Identify which cell holds the provided text, then report its (x, y) central coordinate. 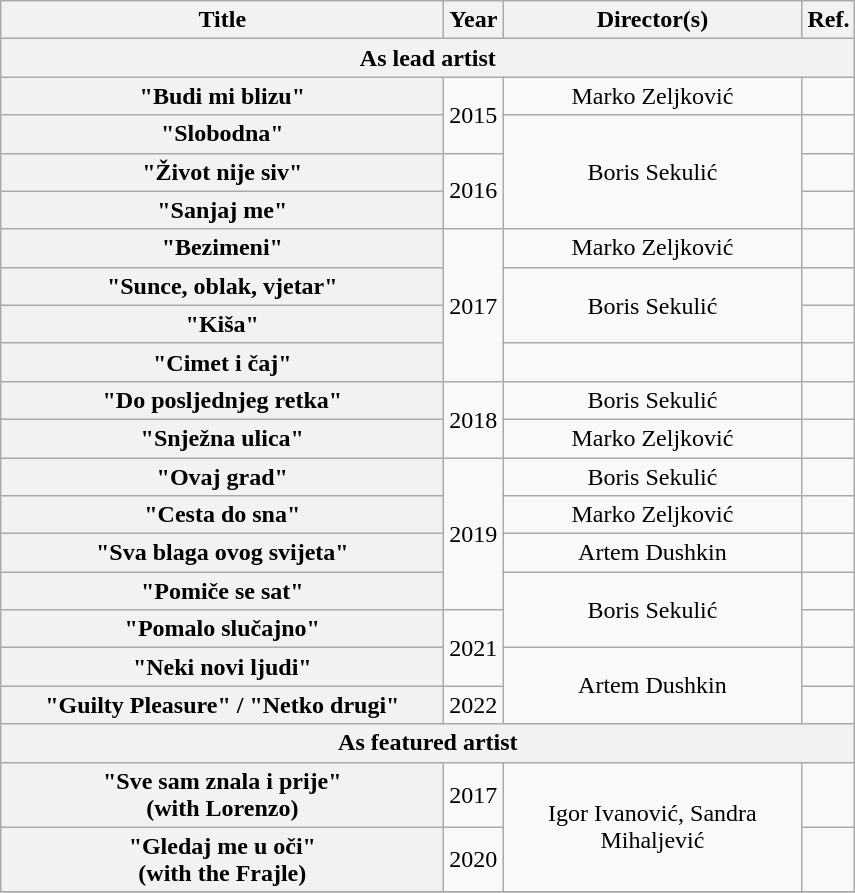
"Guilty Pleasure" / "Netko drugi" (222, 705)
As lead artist (428, 58)
Director(s) (652, 20)
"Gledaj me u oči"(with the Frajle) (222, 860)
2015 (474, 115)
Year (474, 20)
"Kiša" (222, 324)
2019 (474, 534)
"Pomalo slučajno" (222, 629)
"Sunce, oblak, vjetar" (222, 286)
"Sanjaj me" (222, 210)
2022 (474, 705)
"Do posljednjeg retka" (222, 400)
2020 (474, 860)
"Pomiče se sat" (222, 591)
"Sve sam znala i prije"(with Lorenzo) (222, 794)
"Slobodna" (222, 134)
Ref. (828, 20)
"Život nije siv" (222, 172)
"Cesta do sna" (222, 515)
"Snježna ulica" (222, 438)
2018 (474, 419)
Igor Ivanović, Sandra Mihaljević (652, 827)
2016 (474, 191)
Title (222, 20)
2021 (474, 648)
"Sva blaga ovog svijeta" (222, 553)
"Neki novi ljudi" (222, 667)
"Ovaj grad" (222, 477)
"Bezimeni" (222, 248)
As featured artist (428, 743)
"Budi mi blizu" (222, 96)
"Cimet i čaj" (222, 362)
